Find where the given text appears and provide that cell's center as [X, Y] coordinate. 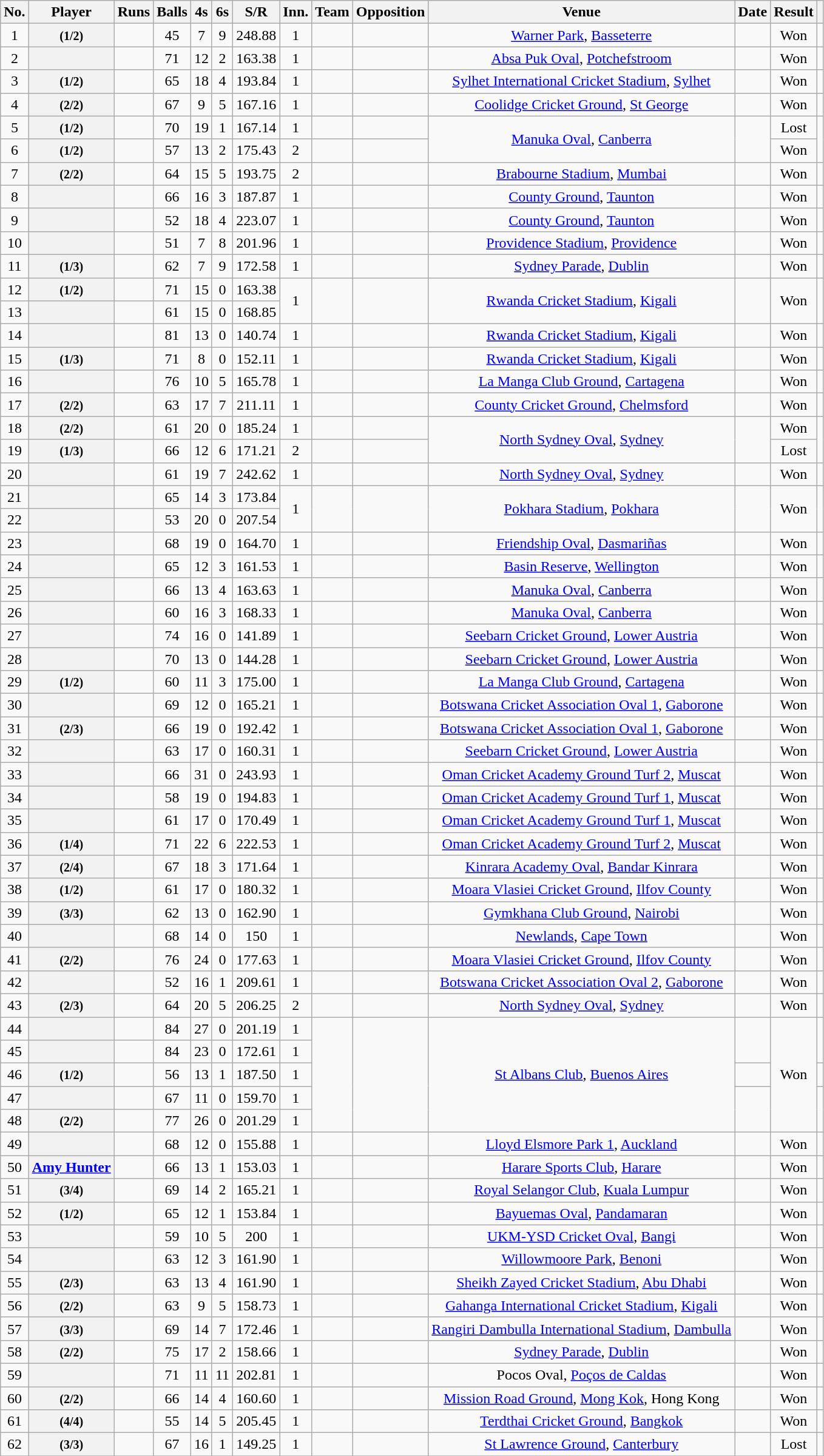
171.64 [256, 867]
201.19 [256, 1029]
Gymkhana Club Ground, Nairobi [581, 913]
4s [201, 12]
167.16 [256, 104]
74 [172, 635]
Terdthai Cricket Ground, Bangkok [581, 1421]
Friendship Oval, Dasmariñas [581, 543]
21 [15, 497]
(4/4) [72, 1421]
37 [15, 867]
(2/4) [72, 867]
33 [15, 774]
141.89 [256, 635]
242.62 [256, 474]
163.63 [256, 589]
50 [15, 1167]
158.66 [256, 1352]
81 [172, 336]
164.70 [256, 543]
Sheikh Zayed Cricket Stadium, Abu Dhabi [581, 1282]
(3/4) [72, 1190]
Newlands, Cape Town [581, 936]
153.03 [256, 1167]
165.78 [256, 382]
187.50 [256, 1075]
149.25 [256, 1444]
Balls [172, 12]
38 [15, 890]
159.70 [256, 1098]
168.85 [256, 313]
54 [15, 1259]
150 [256, 936]
194.83 [256, 797]
192.42 [256, 728]
34 [15, 797]
140.74 [256, 336]
Venue [581, 12]
43 [15, 1005]
St Albans Club, Buenos Aires [581, 1075]
206.25 [256, 1005]
144.28 [256, 659]
75 [172, 1352]
158.73 [256, 1305]
243.93 [256, 774]
29 [15, 682]
Willowmoore Park, Benoni [581, 1259]
32 [15, 751]
167.14 [256, 127]
172.46 [256, 1329]
Basin Reserve, Wellington [581, 566]
39 [15, 913]
152.11 [256, 359]
77 [172, 1121]
Pokhara Stadium, Pokhara [581, 509]
200 [256, 1236]
185.24 [256, 428]
171.21 [256, 451]
Absa Puk Oval, Potchefstroom [581, 58]
Providence Stadium, Providence [581, 243]
193.75 [256, 174]
47 [15, 1098]
Lloyd Elsmore Park 1, Auckland [581, 1144]
6s [222, 12]
211.11 [256, 405]
Result [794, 12]
248.88 [256, 35]
202.81 [256, 1375]
49 [15, 1144]
160.60 [256, 1398]
222.53 [256, 844]
Pocos Oval, Poços de Caldas [581, 1375]
193.84 [256, 81]
153.84 [256, 1213]
209.61 [256, 982]
Warner Park, Basseterre [581, 35]
162.90 [256, 913]
48 [15, 1121]
36 [15, 844]
187.87 [256, 197]
UKM-YSD Cricket Oval, Bangi [581, 1236]
40 [15, 936]
207.54 [256, 520]
No. [15, 12]
155.88 [256, 1144]
County Cricket Ground, Chelmsford [581, 405]
Date [752, 12]
173.84 [256, 497]
Inn. [296, 12]
175.43 [256, 151]
177.63 [256, 959]
44 [15, 1029]
25 [15, 589]
42 [15, 982]
Runs [133, 12]
28 [15, 659]
46 [15, 1075]
201.96 [256, 243]
30 [15, 705]
St Lawrence Ground, Canterbury [581, 1444]
170.49 [256, 821]
Botswana Cricket Association Oval 2, Gaborone [581, 982]
Coolidge Cricket Ground, St George [581, 104]
Harare Sports Club, Harare [581, 1167]
175.00 [256, 682]
Player [72, 12]
160.31 [256, 751]
Mission Road Ground, Mong Kok, Hong Kong [581, 1398]
172.58 [256, 266]
Team [333, 12]
205.45 [256, 1421]
172.61 [256, 1052]
201.29 [256, 1121]
35 [15, 821]
168.33 [256, 612]
180.32 [256, 890]
S/R [256, 12]
Brabourne Stadium, Mumbai [581, 174]
Bayuemas Oval, Pandamaran [581, 1213]
Kinrara Academy Oval, Bandar Kinrara [581, 867]
Gahanga International Cricket Stadium, Kigali [581, 1305]
Royal Selangor Club, Kuala Lumpur [581, 1190]
Amy Hunter [72, 1167]
Rangiri Dambulla International Stadium, Dambulla [581, 1329]
Sylhet International Cricket Stadium, Sylhet [581, 81]
(1/4) [72, 844]
223.07 [256, 220]
Opposition [390, 12]
41 [15, 959]
161.53 [256, 566]
